Find where the given text appears and provide that cell's center as (x, y) coordinate. 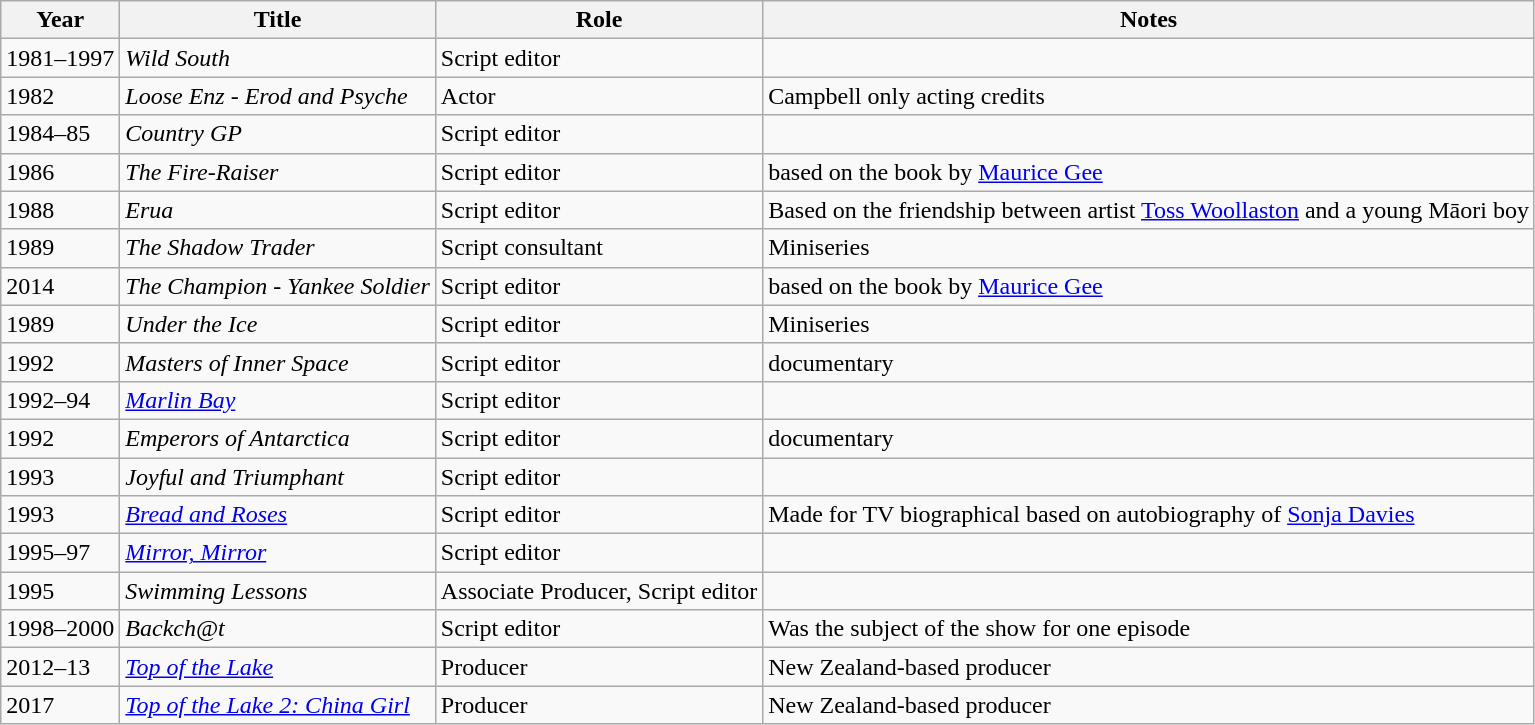
Campbell only acting credits (1149, 96)
Swimming Lessons (278, 591)
Joyful and Triumphant (278, 477)
Mirror, Mirror (278, 553)
Based on the friendship between artist Toss Woollaston and a young Māori boy (1149, 210)
2012–13 (60, 667)
Loose Enz - Erod and Psyche (278, 96)
1982 (60, 96)
1995–97 (60, 553)
1986 (60, 172)
The Champion - Yankee Soldier (278, 286)
Associate Producer, Script editor (598, 591)
1998–2000 (60, 629)
Script consultant (598, 248)
Emperors of Antarctica (278, 438)
Title (278, 20)
Under the Ice (278, 324)
Made for TV biographical based on autobiography of Sonja Davies (1149, 515)
2014 (60, 286)
Marlin Bay (278, 400)
1981–1997 (60, 58)
2017 (60, 705)
Notes (1149, 20)
Masters of Inner Space (278, 362)
1992–94 (60, 400)
Actor (598, 96)
1995 (60, 591)
Country GP (278, 134)
Was the subject of the show for one episode (1149, 629)
Bread and Roses (278, 515)
The Shadow Trader (278, 248)
Role (598, 20)
Year (60, 20)
1988 (60, 210)
Backch@t (278, 629)
Top of the Lake 2: China Girl (278, 705)
Top of the Lake (278, 667)
Wild South (278, 58)
Erua (278, 210)
1984–85 (60, 134)
The Fire-Raiser (278, 172)
